Locate the cell with the specified text and output its (X, Y) center coordinate. 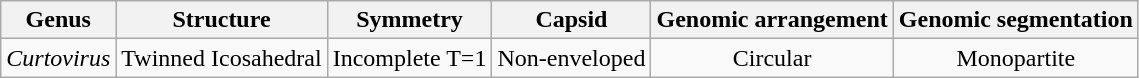
Genomic segmentation (1016, 20)
Capsid (572, 20)
Incomplete T=1 (410, 58)
Twinned Icosahedral (222, 58)
Circular (772, 58)
Non-enveloped (572, 58)
Symmetry (410, 20)
Structure (222, 20)
Curtovirus (58, 58)
Monopartite (1016, 58)
Genus (58, 20)
Genomic arrangement (772, 20)
